Find where the given text appears and provide that cell's center as [X, Y] coordinate. 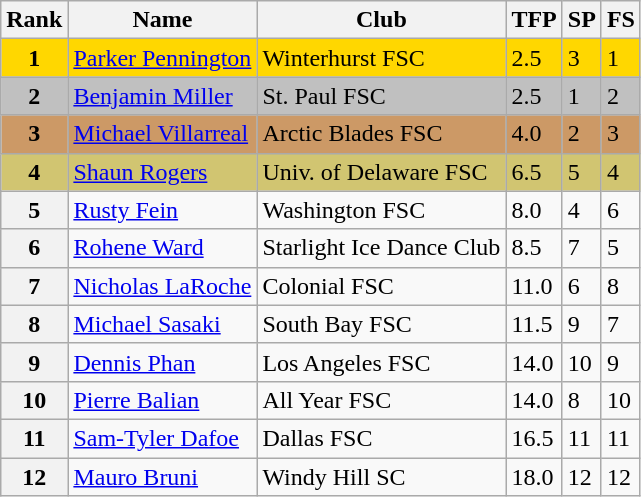
8.0 [534, 210]
Benjamin Miller [162, 96]
Windy Hill SC [382, 477]
SP [582, 20]
Arctic Blades FSC [382, 134]
Colonial FSC [382, 286]
8.5 [534, 248]
Parker Pennington [162, 58]
Rank [34, 20]
Shaun Rogers [162, 172]
Nicholas LaRoche [162, 286]
6.5 [534, 172]
Starlight Ice Dance Club [382, 248]
Michael Sasaki [162, 324]
TFP [534, 20]
18.0 [534, 477]
South Bay FSC [382, 324]
Pierre Balian [162, 400]
Club [382, 20]
Name [162, 20]
16.5 [534, 438]
Univ. of Delaware FSC [382, 172]
All Year FSC [382, 400]
Dennis Phan [162, 362]
FS [620, 20]
Rohene Ward [162, 248]
4.0 [534, 134]
Rusty Fein [162, 210]
Los Angeles FSC [382, 362]
Winterhurst FSC [382, 58]
Mauro Bruni [162, 477]
Michael Villarreal [162, 134]
Washington FSC [382, 210]
11.5 [534, 324]
11.0 [534, 286]
St. Paul FSC [382, 96]
Sam-Tyler Dafoe [162, 438]
Dallas FSC [382, 438]
